Extract the [x, y] coordinate from the center of the cell holding the provided text.  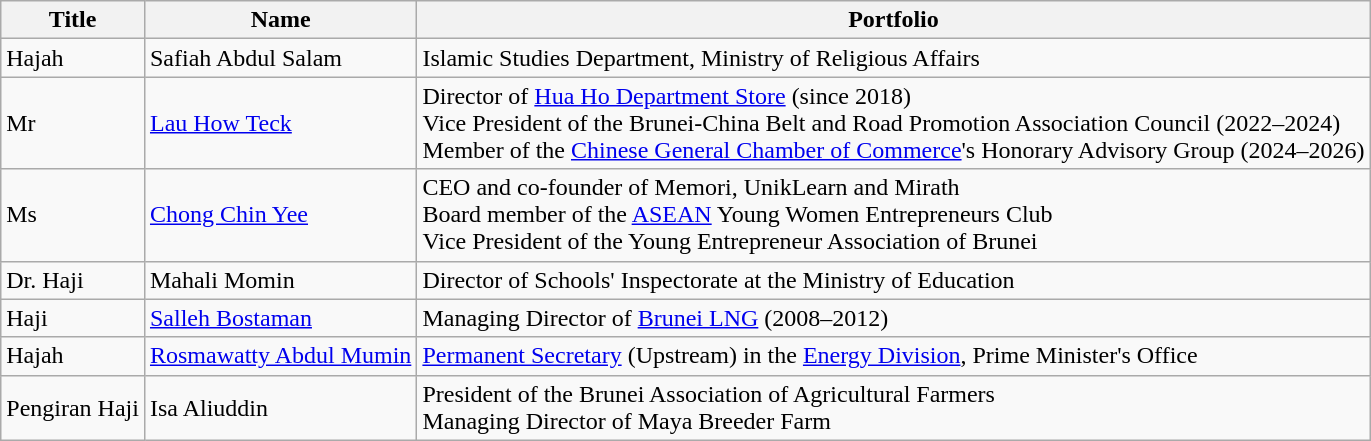
Isa Aliuddin [280, 408]
President of the Brunei Association of Agricultural FarmersManaging Director of Maya Breeder Farm [894, 408]
Managing Director of Brunei LNG (2008–2012) [894, 318]
Salleh Bostaman [280, 318]
Chong Chin Yee [280, 215]
Mr [73, 123]
Ms [73, 215]
Lau How Teck [280, 123]
Safiah Abdul Salam [280, 58]
Rosmawatty Abdul Mumin [280, 356]
Haji [73, 318]
Dr. Haji [73, 280]
Pengiran Haji [73, 408]
Title [73, 20]
Mahali Momin [280, 280]
Islamic Studies Department, Ministry of Religious Affairs [894, 58]
Name [280, 20]
Permanent Secretary (Upstream) in the Energy Division, Prime Minister's Office [894, 356]
Portfolio [894, 20]
Director of Schools' Inspectorate at the Ministry of Education [894, 280]
